Return the (x, y) coordinate for the center point of the cell that contains the specified text.  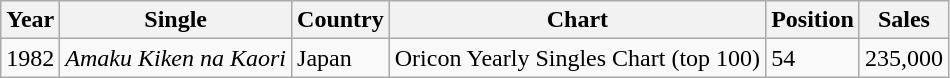
Sales (904, 20)
1982 (30, 58)
Country (341, 20)
Japan (341, 58)
Single (176, 20)
54 (813, 58)
235,000 (904, 58)
Year (30, 20)
Amaku Kiken na Kaori (176, 58)
Chart (577, 20)
Oricon Yearly Singles Chart (top 100) (577, 58)
Position (813, 20)
